Determine the [x, y] coordinate at the center of the cell enclosing the given text.  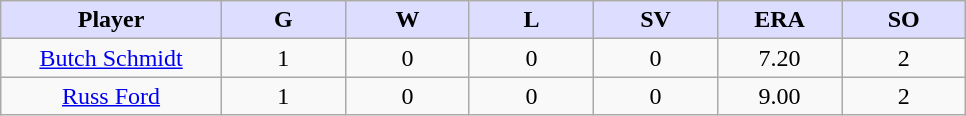
9.00 [780, 96]
Player [112, 20]
ERA [780, 20]
7.20 [780, 58]
SV [656, 20]
Butch Schmidt [112, 58]
L [531, 20]
SO [904, 20]
G [283, 20]
Russ Ford [112, 96]
W [407, 20]
